Detect which cell encompasses the target text, then output its [X, Y] center coordinate. 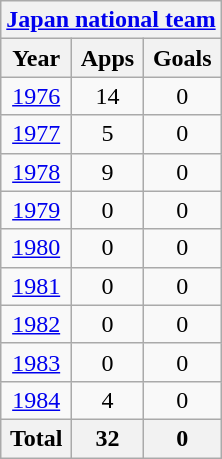
1984 [36, 400]
4 [108, 400]
1982 [36, 324]
32 [108, 438]
1978 [36, 172]
1981 [36, 286]
1979 [36, 210]
Apps [108, 58]
Total [36, 438]
Japan national team [111, 20]
5 [108, 134]
9 [108, 172]
Year [36, 58]
1980 [36, 248]
1976 [36, 96]
14 [108, 96]
1983 [36, 362]
1977 [36, 134]
Goals [182, 58]
